Determine the (x, y) coordinate at the center of the cell enclosing the given text.  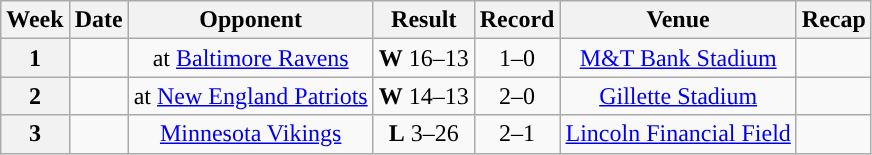
1 (35, 58)
at New England Patriots (250, 96)
Lincoln Financial Field (678, 134)
L 3–26 (424, 134)
W 16–13 (424, 58)
2–0 (517, 96)
Minnesota Vikings (250, 134)
1–0 (517, 58)
2–1 (517, 134)
Venue (678, 20)
W 14–13 (424, 96)
Record (517, 20)
Recap (834, 20)
Gillette Stadium (678, 96)
2 (35, 96)
M&T Bank Stadium (678, 58)
Opponent (250, 20)
at Baltimore Ravens (250, 58)
Date (98, 20)
Result (424, 20)
3 (35, 134)
Week (35, 20)
